Output the (x, y) coordinate of the center of the cell containing the given text.  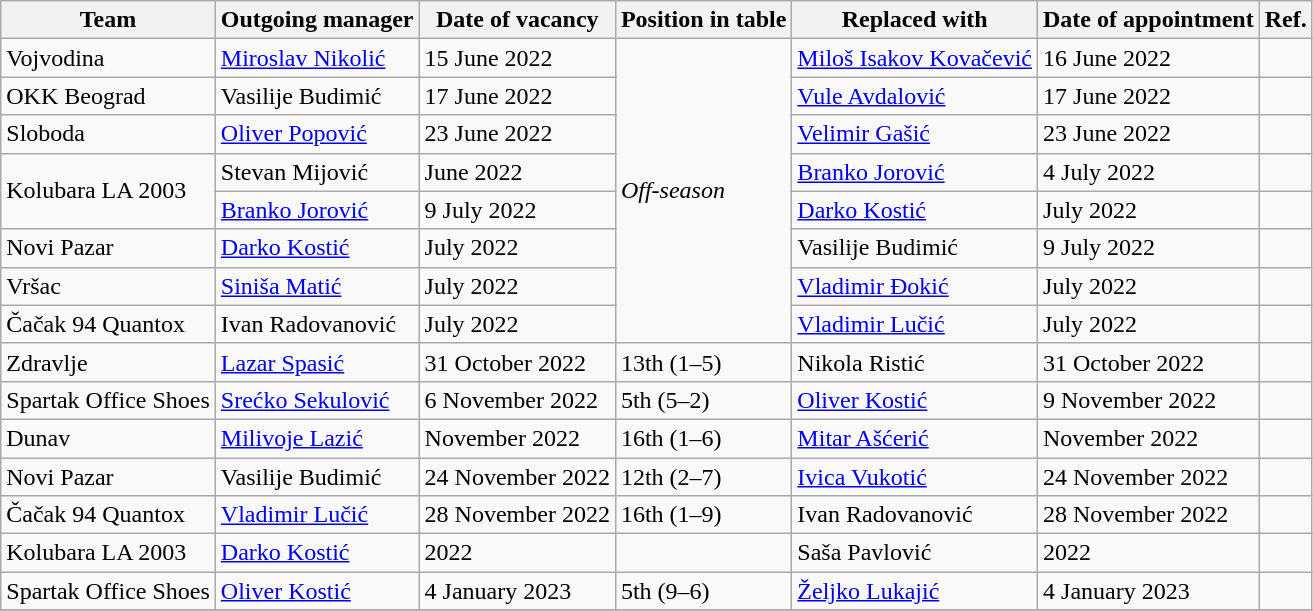
13th (1–5) (703, 362)
Vladimir Đokić (915, 286)
Dunav (108, 438)
9 November 2022 (1149, 400)
Replaced with (915, 20)
Saša Pavlović (915, 553)
4 July 2022 (1149, 172)
Date of appointment (1149, 20)
Stevan Mijović (317, 172)
Team (108, 20)
Vršac (108, 286)
Off-season (703, 191)
Srećko Sekulović (317, 400)
Vojvodina (108, 58)
Ref. (1286, 20)
12th (2–7) (703, 477)
15 June 2022 (517, 58)
Sloboda (108, 134)
Position in table (703, 20)
Mitar Ašćerić (915, 438)
Outgoing manager (317, 20)
OKK Beograd (108, 96)
Velimir Gašić (915, 134)
16 June 2022 (1149, 58)
5th (5–2) (703, 400)
Željko Lukajić (915, 591)
Oliver Popović (317, 134)
Nikola Ristić (915, 362)
5th (9–6) (703, 591)
16th (1–6) (703, 438)
6 November 2022 (517, 400)
Miloš Isakov Kovačević (915, 58)
Vule Avdalović (915, 96)
16th (1–9) (703, 515)
June 2022 (517, 172)
Lazar Spasić (317, 362)
Siniša Matić (317, 286)
Miroslav Nikolić (317, 58)
Ivica Vukotić (915, 477)
Date of vacancy (517, 20)
Zdravlje (108, 362)
Milivoje Lazić (317, 438)
